Detect which cell encompasses the target text, then output its [X, Y] center coordinate. 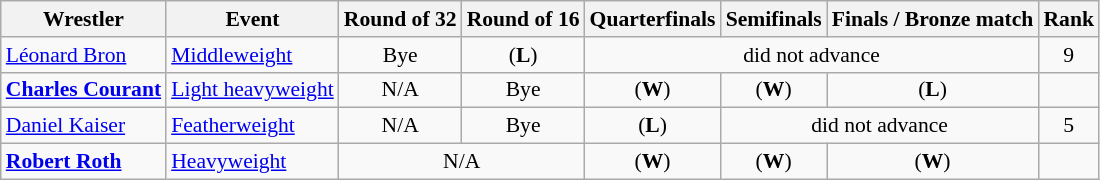
Wrestler [84, 19]
Round of 16 [524, 19]
Robert Roth [84, 162]
Semifinals [774, 19]
5 [1068, 126]
Middleweight [252, 55]
Finals / Bronze match [933, 19]
Charles Courant [84, 90]
Léonard Bron [84, 55]
Event [252, 19]
Heavyweight [252, 162]
9 [1068, 55]
Quarterfinals [653, 19]
Daniel Kaiser [84, 126]
Rank [1068, 19]
Round of 32 [400, 19]
Light heavyweight [252, 90]
Featherweight [252, 126]
